Detect which cell encompasses the target text, then output its (X, Y) center coordinate. 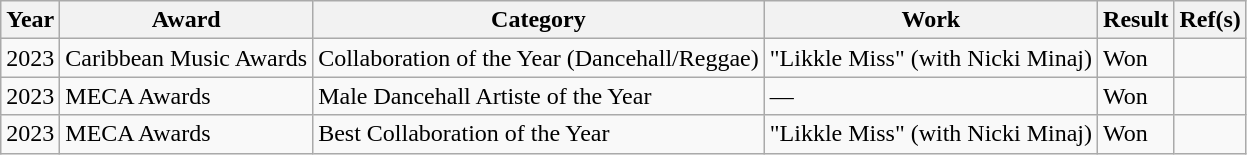
Male Dancehall Artiste of the Year (539, 96)
Collaboration of the Year (Dancehall/Reggae) (539, 58)
Ref(s) (1210, 20)
Category (539, 20)
— (930, 96)
Best Collaboration of the Year (539, 134)
Year (30, 20)
Work (930, 20)
Result (1136, 20)
Caribbean Music Awards (186, 58)
Award (186, 20)
